Pinpoint the cell where the given text exists, returning its [X, Y] midpoint coordinate. 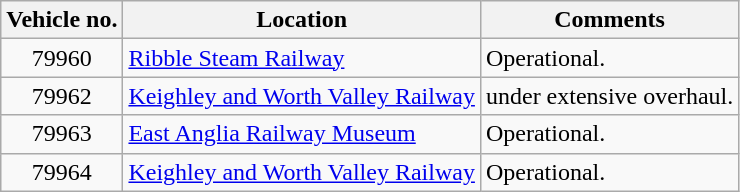
79963 [62, 134]
79962 [62, 96]
Comments [609, 20]
Location [302, 20]
under extensive overhaul. [609, 96]
Ribble Steam Railway [302, 58]
Vehicle no. [62, 20]
79964 [62, 172]
79960 [62, 58]
East Anglia Railway Museum [302, 134]
